From the cell containing the given text, extract its center point as (x, y) coordinate. 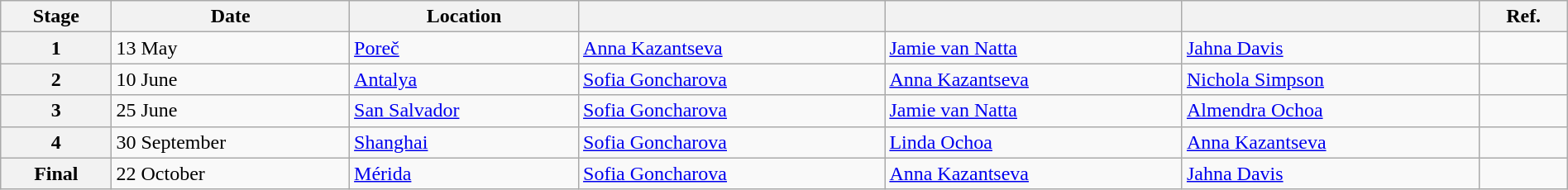
Mérida (465, 173)
Final (56, 173)
22 October (231, 173)
Almendra Ochoa (1331, 111)
Ref. (1523, 17)
30 September (231, 142)
10 June (231, 79)
Shanghai (465, 142)
1 (56, 48)
Date (231, 17)
San Salvador (465, 111)
2 (56, 79)
Stage (56, 17)
Poreč (465, 48)
3 (56, 111)
Location (465, 17)
Linda Ochoa (1034, 142)
25 June (231, 111)
4 (56, 142)
Nichola Simpson (1331, 79)
13 May (231, 48)
Antalya (465, 79)
